Search for the cell housing the specified text and yield its [x, y] center coordinate. 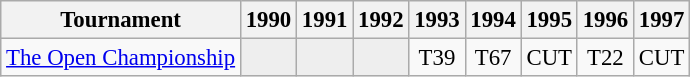
1991 [325, 20]
1993 [437, 20]
T67 [493, 58]
1990 [268, 20]
The Open Championship [121, 58]
Tournament [121, 20]
1995 [549, 20]
T22 [605, 58]
T39 [437, 58]
1996 [605, 20]
1994 [493, 20]
1992 [381, 20]
1997 [661, 20]
